For the text-containing cell, return its midpoint in (X, Y) coordinate format. 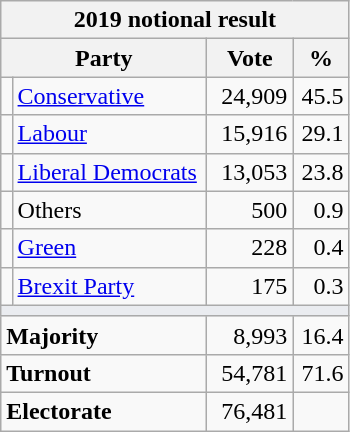
Conservative (110, 96)
13,053 (250, 172)
15,916 (250, 134)
Liberal Democrats (110, 172)
45.5 (321, 96)
Turnout (104, 373)
228 (250, 248)
Labour (110, 134)
% (321, 58)
71.6 (321, 373)
0.3 (321, 286)
29.1 (321, 134)
23.8 (321, 172)
Majority (104, 335)
76,481 (250, 411)
Brexit Party (110, 286)
24,909 (250, 96)
Others (110, 210)
Vote (250, 58)
0.4 (321, 248)
Electorate (104, 411)
16.4 (321, 335)
2019 notional result (175, 20)
Green (110, 248)
175 (250, 286)
8,993 (250, 335)
54,781 (250, 373)
500 (250, 210)
Party (104, 58)
0.9 (321, 210)
